Locate the cell with the specified text and output its (X, Y) center coordinate. 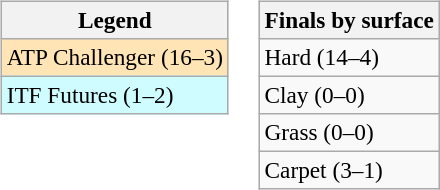
Clay (0–0) (349, 95)
ATP Challenger (16–3) (114, 57)
Finals by surface (349, 20)
ITF Futures (1–2) (114, 95)
Grass (0–0) (349, 133)
Carpet (3–1) (349, 171)
Hard (14–4) (349, 57)
Legend (114, 20)
